Scan for the cell matching the given text and deliver its (x, y) coordinate at center. 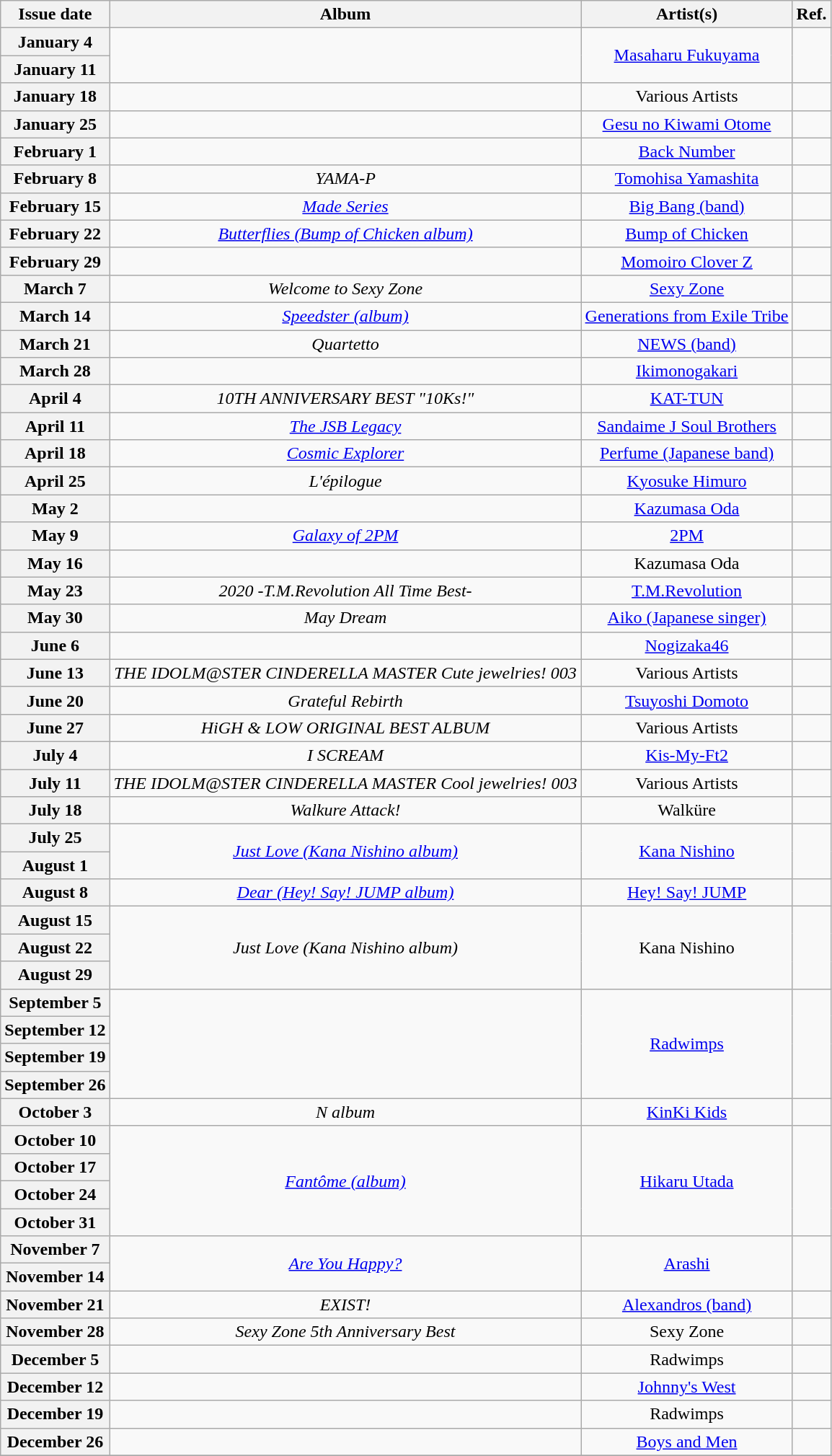
Kis-My-Ft2 (686, 755)
Walkure Attack! (345, 811)
April 11 (55, 426)
May Dream (345, 618)
August 22 (55, 948)
Momoiro Clover Z (686, 261)
Kyosuke Himuro (686, 481)
Arashi (686, 1263)
January 18 (55, 97)
July 25 (55, 838)
October 10 (55, 1139)
November 21 (55, 1305)
Quartetto (345, 344)
Album (345, 14)
November 7 (55, 1250)
March 21 (55, 344)
June 6 (55, 645)
October 17 (55, 1167)
December 12 (55, 1387)
July 4 (55, 755)
Nogizaka46 (686, 645)
Hikaru Utada (686, 1181)
June 13 (55, 673)
Back Number (686, 151)
April 25 (55, 481)
December 26 (55, 1442)
May 30 (55, 618)
Dear (Hey! Say! JUMP album) (345, 893)
October 31 (55, 1222)
June 20 (55, 700)
September 26 (55, 1085)
Tsuyoshi Domoto (686, 700)
September 19 (55, 1057)
Walküre (686, 811)
Boys and Men (686, 1442)
October 3 (55, 1112)
May 9 (55, 536)
Grateful Rebirth (345, 700)
November 14 (55, 1277)
June 27 (55, 728)
2PM (686, 536)
Ikimonogakari (686, 371)
Butterflies (Bump of Chicken album) (345, 234)
Fantôme (album) (345, 1181)
YAMA-P (345, 179)
December 19 (55, 1414)
10TH ANNIVERSARY BEST "10Ks!" (345, 399)
EXIST! (345, 1305)
HiGH & LOW ORIGINAL BEST ALBUM (345, 728)
Bump of Chicken (686, 234)
May 16 (55, 563)
Welcome to Sexy Zone (345, 288)
Tomohisa Yamashita (686, 179)
Made Series (345, 206)
N album (345, 1112)
Hey! Say! JUMP (686, 893)
December 5 (55, 1359)
Johnny's West (686, 1387)
October 24 (55, 1194)
March 28 (55, 371)
July 18 (55, 811)
Masaharu Fukuyama (686, 56)
February 22 (55, 234)
The JSB Legacy (345, 426)
January 11 (55, 69)
January 25 (55, 124)
April 4 (55, 399)
Issue date (55, 14)
Galaxy of 2PM (345, 536)
May 2 (55, 508)
February 8 (55, 179)
February 15 (55, 206)
I SCREAM (345, 755)
February 1 (55, 151)
T.M.Revolution (686, 591)
Sexy Zone 5th Anniversary Best (345, 1332)
January 4 (55, 42)
July 11 (55, 782)
March 14 (55, 316)
Alexandros (band) (686, 1305)
August 8 (55, 893)
August 29 (55, 975)
Perfume (Japanese band) (686, 454)
Artist(s) (686, 14)
THE IDOLM@STER CINDERELLA MASTER Cool jewelries! 003 (345, 782)
August 15 (55, 920)
March 7 (55, 288)
Are You Happy? (345, 1263)
Sandaime J Soul Brothers (686, 426)
THE IDOLM@STER CINDERELLA MASTER Cute jewelries! 003 (345, 673)
Generations from Exile Tribe (686, 316)
Cosmic Explorer (345, 454)
September 12 (55, 1030)
2020 -T.M.Revolution All Time Best- (345, 591)
November 28 (55, 1332)
L'épilogue (345, 481)
KinKi Kids (686, 1112)
April 18 (55, 454)
Aiko (Japanese singer) (686, 618)
NEWS (band) (686, 344)
September 5 (55, 1002)
Ref. (812, 14)
Speedster (album) (345, 316)
May 23 (55, 591)
August 1 (55, 865)
KAT-TUN (686, 399)
Big Bang (band) (686, 206)
February 29 (55, 261)
Gesu no Kiwami Otome (686, 124)
